From the cell containing the given text, extract its center point as [x, y] coordinate. 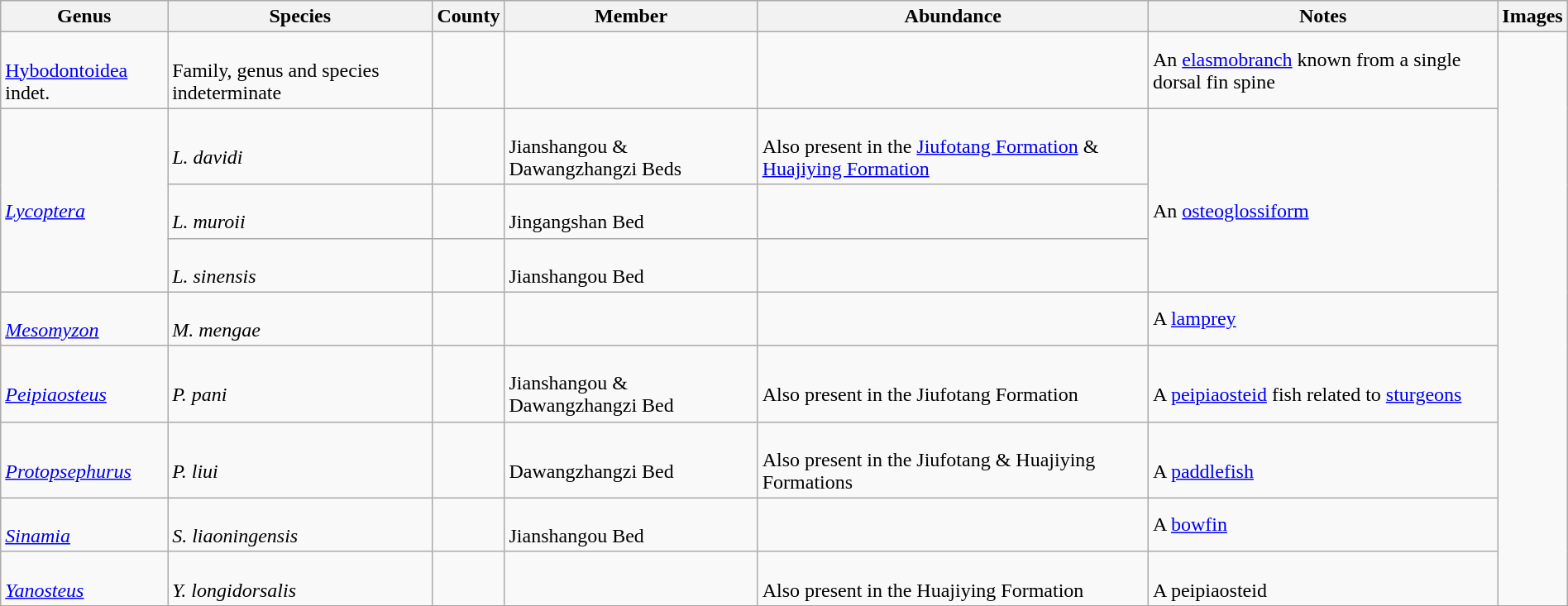
S. liaoningensis [300, 524]
An elasmobranch known from a single dorsal fin spine [1322, 70]
Also present in the Jiufotang & Huajiying Formations [953, 460]
Protopsephurus [84, 460]
Peipiaosteus [84, 384]
Notes [1322, 17]
Yanosteus [84, 579]
L. davidi [300, 146]
L. sinensis [300, 265]
A lamprey [1322, 319]
A peipiaosteid [1322, 579]
A paddlefish [1322, 460]
Y. longidorsalis [300, 579]
P. pani [300, 384]
Also present in the Jiufotang Formation & Huajiying Formation [953, 146]
Jianshangou & Dawangzhangzi Beds [631, 146]
Jianshangou & Dawangzhangzi Bed [631, 384]
An osteoglossiform [1322, 200]
Mesomyzon [84, 319]
Sinamia [84, 524]
A bowfin [1322, 524]
Also present in the Jiufotang Formation [953, 384]
Abundance [953, 17]
M. mengae [300, 319]
County [468, 17]
P. liui [300, 460]
Images [1532, 17]
Dawangzhangzi Bed [631, 460]
L. muroii [300, 212]
A peipiaosteid fish related to sturgeons [1322, 384]
Species [300, 17]
Family, genus and species indeterminate [300, 70]
Jingangshan Bed [631, 212]
Also present in the Huajiying Formation [953, 579]
Hybodontoidea indet. [84, 70]
Lycoptera [84, 200]
Genus [84, 17]
Member [631, 17]
